Extract the (x, y) coordinate from the center of the cell holding the provided text.  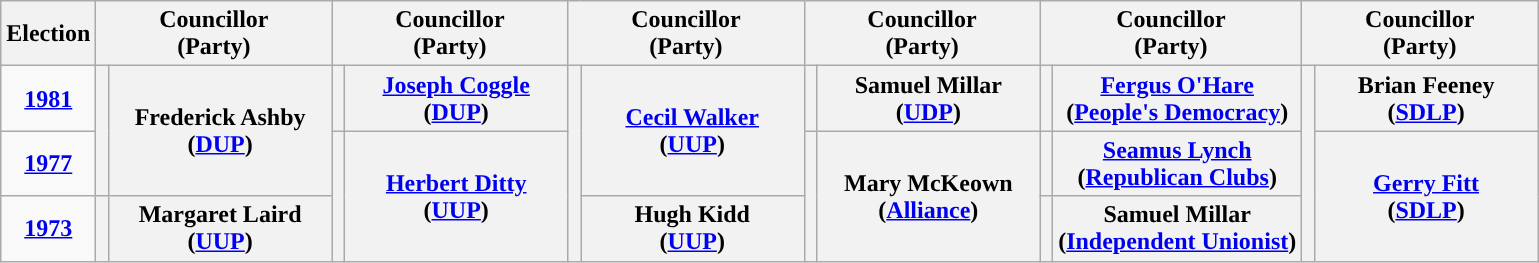
Frederick Ashby (DUP) (220, 131)
Samuel Millar (UDP) (929, 98)
Herbert Ditty (UUP) (456, 196)
1973 (48, 228)
Gerry Fitt (SDLP) (1426, 196)
Election (48, 34)
Samuel Millar (Independent Unionist) (1178, 228)
Hugh Kidd (UUP) (692, 228)
Mary McKeown (Alliance) (929, 196)
1977 (48, 164)
Seamus Lynch (Republican Clubs) (1178, 164)
Fergus O'Hare (People's Democracy) (1178, 98)
Brian Feeney (SDLP) (1426, 98)
Margaret Laird (UUP) (220, 228)
1981 (48, 98)
Cecil Walker (UUP) (692, 131)
Joseph Coggle (DUP) (456, 98)
